Provide the [X, Y] coordinate of the cell's center where the given text is located.  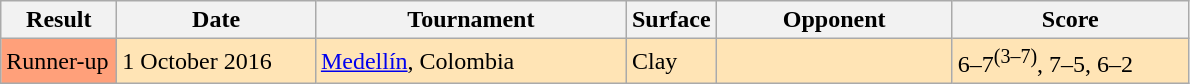
Result [59, 20]
Runner-up [59, 62]
Tournament [470, 20]
Score [1070, 20]
Medellín, Colombia [470, 62]
Opponent [834, 20]
Date [216, 20]
Clay [671, 62]
6–7(3–7), 7–5, 6–2 [1070, 62]
1 October 2016 [216, 62]
Surface [671, 20]
